Detect which cell encompasses the target text, then output its (X, Y) center coordinate. 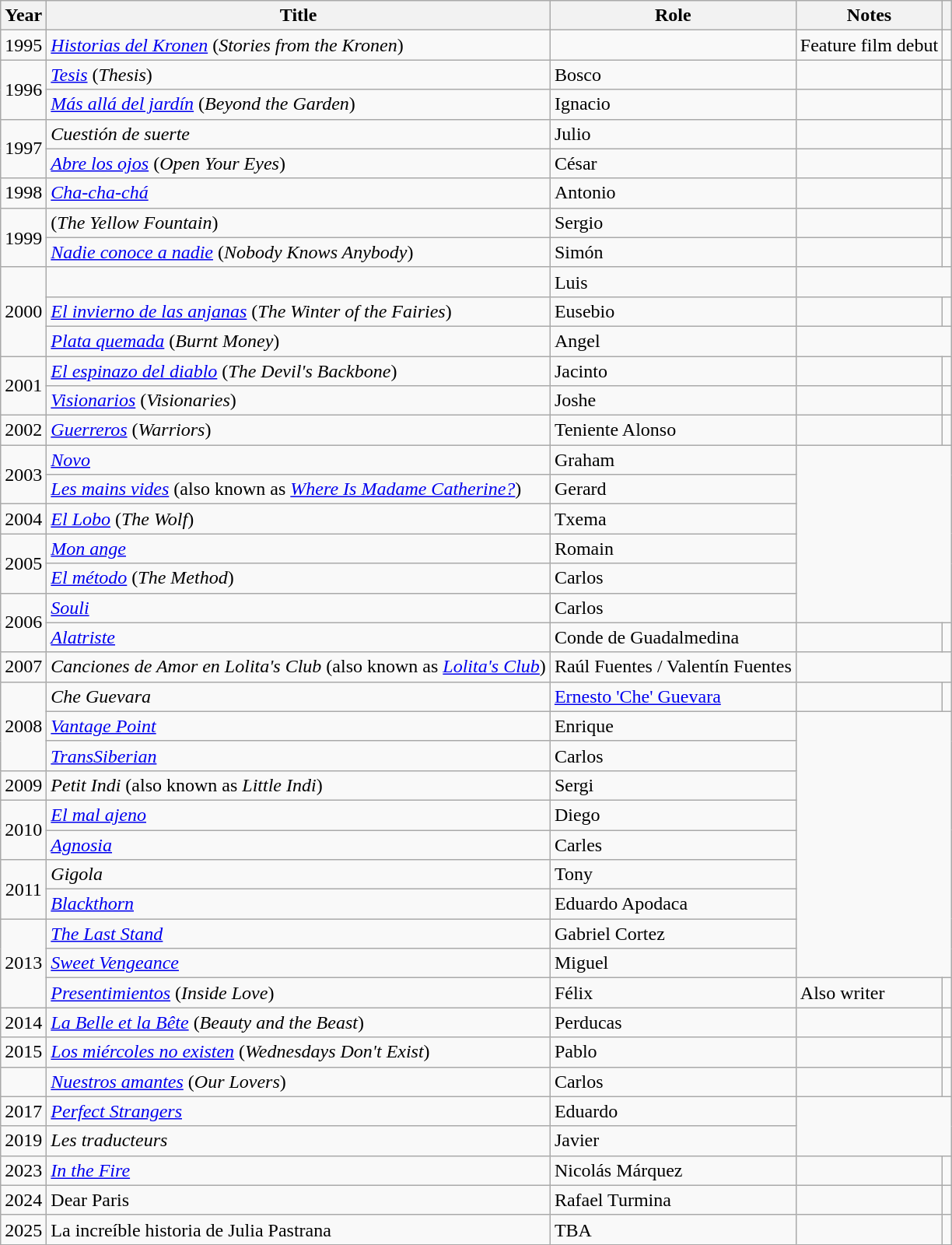
Pablo (673, 1052)
Gabriel Cortez (673, 934)
TransSiberian (299, 756)
Vantage Point (299, 726)
Javier (673, 1141)
Eduardo (673, 1111)
Antonio (673, 193)
Title (299, 16)
Nicolás Márquez (673, 1170)
2009 (23, 785)
Year (23, 16)
Félix (673, 993)
Txema (673, 519)
2006 (23, 622)
Enrique (673, 726)
Romain (673, 549)
2010 (23, 829)
El Lobo (The Wolf) (299, 519)
Dear Paris (299, 1200)
2001 (23, 386)
Feature film debut (869, 45)
1999 (23, 237)
La Belle et la Bête (Beauty and the Beast) (299, 1022)
Eduardo Apodaca (673, 904)
La increíble historia de Julia Pastrana (299, 1229)
Luis (673, 282)
Teniente Alonso (673, 430)
Nuestros amantes (Our Lovers) (299, 1082)
Ignacio (673, 104)
Presentimientos (Inside Love) (299, 993)
Les traducteurs (299, 1141)
Cha-cha-chá (299, 193)
Angel (673, 341)
Abre los ojos (Open Your Eyes) (299, 163)
Sweet Vengeance (299, 963)
Guerreros (Warriors) (299, 430)
Ernesto 'Che' Guevara (673, 696)
Joshe (673, 401)
2007 (23, 667)
2024 (23, 1200)
2002 (23, 430)
Mon ange (299, 549)
2015 (23, 1052)
Eusebio (673, 311)
Tony (673, 875)
Notes (869, 16)
Agnosia (299, 844)
Julio (673, 134)
Blackthorn (299, 904)
Carles (673, 844)
2008 (23, 726)
Gerard (673, 489)
Les mains vides (also known as Where Is Madame Catherine?) (299, 489)
Plata quemada (Burnt Money) (299, 341)
2004 (23, 519)
Petit Indi (also known as Little Indi) (299, 785)
César (673, 163)
Perducas (673, 1022)
Novo (299, 460)
Raúl Fuentes / Valentín Fuentes (673, 667)
El mal ajeno (299, 815)
Bosco (673, 75)
1998 (23, 193)
In the Fire (299, 1170)
Rafael Turmina (673, 1200)
Diego (673, 815)
2011 (23, 889)
2005 (23, 563)
TBA (673, 1229)
Miguel (673, 963)
Souli (299, 608)
Jacinto (673, 371)
Alatriste (299, 637)
Cuestión de suerte (299, 134)
Nadie conoce a nadie (Nobody Knows Anybody) (299, 252)
Tesis (Thesis) (299, 75)
1997 (23, 149)
2013 (23, 963)
El espinazo del diablo (The Devil's Backbone) (299, 371)
Canciones de Amor en Lolita's Club (also known as Lolita's Club) (299, 667)
Historias del Kronen (Stories from the Kronen) (299, 45)
El invierno de las anjanas (The Winter of the Fairies) (299, 311)
2023 (23, 1170)
Also writer (869, 993)
Más allá del jardín (Beyond the Garden) (299, 104)
2003 (23, 475)
Sergi (673, 785)
1995 (23, 45)
Gigola (299, 875)
Visionarios (Visionaries) (299, 401)
Perfect Strangers (299, 1111)
Simón (673, 252)
2000 (23, 311)
Conde de Guadalmedina (673, 637)
Che Guevara (299, 696)
Sergio (673, 223)
El método (The Method) (299, 578)
1996 (23, 89)
Graham (673, 460)
2025 (23, 1229)
Role (673, 16)
2014 (23, 1022)
2017 (23, 1111)
Los miércoles no existen (Wednesdays Don't Exist) (299, 1052)
(The Yellow Fountain) (299, 223)
The Last Stand (299, 934)
2019 (23, 1141)
